Output the (X, Y) coordinate of the center of the cell containing the given text.  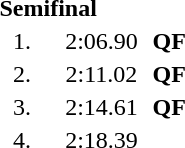
2:11.02 (102, 74)
2:14.61 (102, 107)
2:06.90 (102, 41)
